Capture the cell that displays the provided text and extract its [x, y] central coordinate. 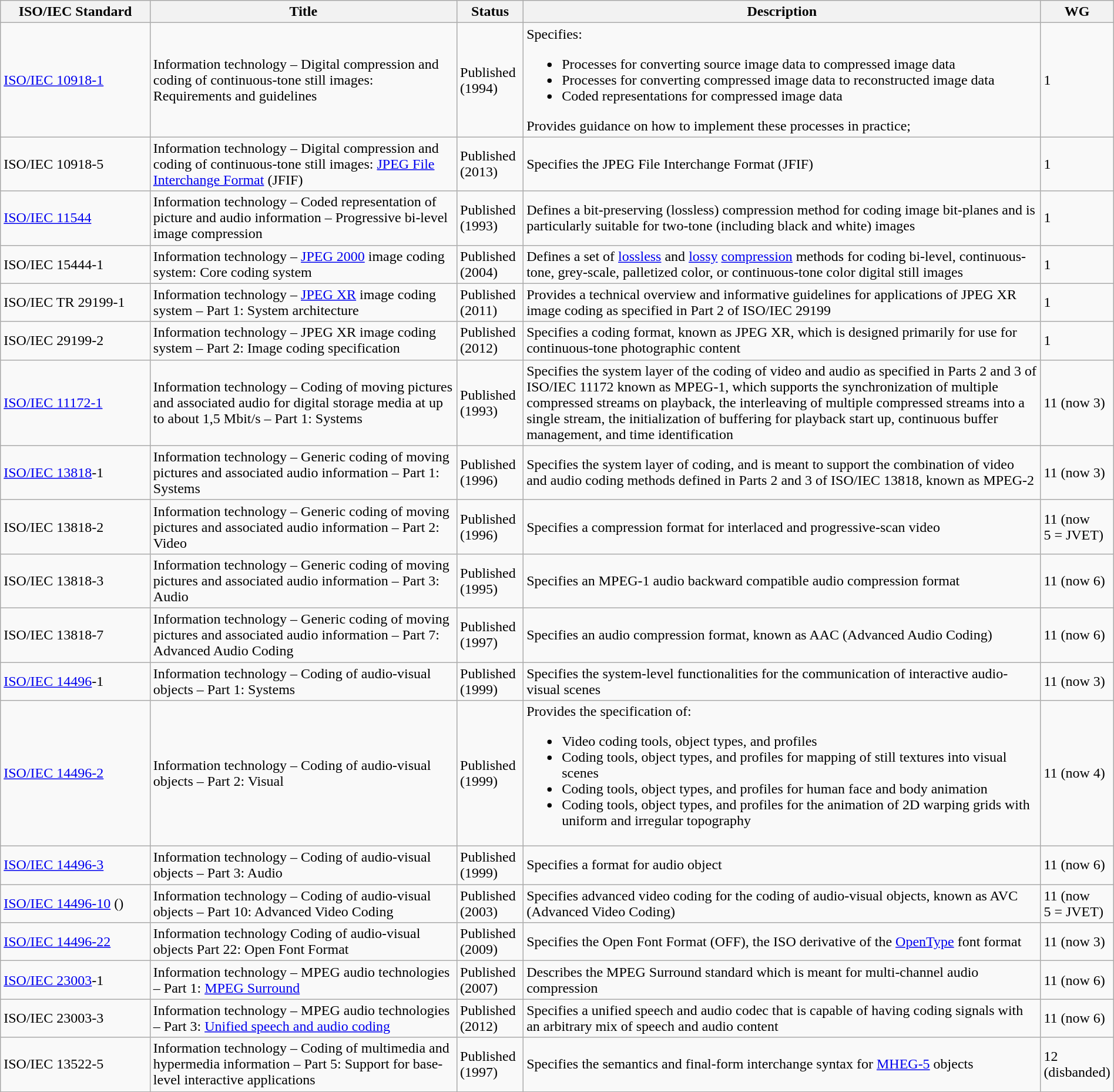
ISO/IEC 29199-2 [75, 341]
Provides a technical overview and informative guidelines for applications of JPEG XR image coding as specified in Part 2 of ISO/IEC 29199 [782, 302]
ISO/IEC TR 29199-1 [75, 302]
Information technology – MPEG audio technologies – Part 1: MPEG Surround [303, 980]
Specifies the system-level functionalities for the communication of interactive audio-visual scenes [782, 681]
Published (2004) [490, 264]
ISO/IEC 23003-1 [75, 980]
Published (2009) [490, 942]
ISO/IEC 11544 [75, 218]
ISO/IEC 13818-2 [75, 527]
Information technology – Coding of audio-visual objects – Part 2: Visual [303, 773]
Specifies an MPEG-1 audio backward compatible audio compression format [782, 581]
Describes the MPEG Surround standard which is meant for multi-channel audio compression [782, 980]
ISO/IEC 14496-2 [75, 773]
Title [303, 12]
Specifies the JPEG File Interchange Format (JFIF) [782, 164]
Information technology – Generic coding of moving pictures and associated audio information – Part 7: Advanced Audio Coding [303, 635]
ISO/IEC 14496-3 [75, 865]
ISO/IEC 23003-3 [75, 1018]
Published (2003) [490, 904]
Information technology – JPEG XR image coding system – Part 2: Image coding specification [303, 341]
Specifies the semantics and final-form interchange syntax for MHEG-5 objects [782, 1064]
Information technology – Coding of audio-visual objects – Part 3: Audio [303, 865]
Information technology – MPEG audio technologies – Part 3: Unified speech and audio coding [303, 1018]
Information technology – JPEG 2000 image coding system: Core coding system [303, 264]
ISO/IEC Standard [75, 12]
Published (2013) [490, 164]
ISO/IEC 14496-1 [75, 681]
ISO/IEC 14496-10 () [75, 904]
Specifies the Open Font Format (OFF), the ISO derivative of the OpenType font format [782, 942]
Information technology Coding of audio-visual objects Part 22: Open Font Format [303, 942]
ISO/IEC 10918-5 [75, 164]
Specifies a format for audio object [782, 865]
Information technology – Generic coding of moving pictures and associated audio information – Part 2: Video [303, 527]
Information technology – Coding of audio-visual objects – Part 10: Advanced Video Coding [303, 904]
Specifies a coding format, known as JPEG XR, which is designed primarily for use for continuous-tone photographic content [782, 341]
Published (1995) [490, 581]
ISO/IEC 13818-3 [75, 581]
Information technology – Coding of audio-visual objects – Part 1: Systems [303, 681]
Information technology – Digital compression and coding of continuous-tone still images: Requirements and guidelines [303, 80]
ISO/IEC 15444-1 [75, 264]
ISO/IEC 10918-1 [75, 80]
ISO/IEC 13818-1 [75, 473]
Information technology – Digital compression and coding of continuous-tone still images: JPEG File Interchange Format (JFIF) [303, 164]
Status [490, 12]
Information technology – Generic coding of moving pictures and associated audio information – Part 1: Systems [303, 473]
Specifies an audio compression format, known as AAC (Advanced Audio Coding) [782, 635]
Information technology – Coding of multimedia and hypermedia information – Part 5: Support for base-level interactive applications [303, 1064]
ISO/IEC 13522-5 [75, 1064]
Published (2007) [490, 980]
11 (now 4) [1077, 773]
Information technology – Generic coding of moving pictures and associated audio information – Part 3: Audio [303, 581]
Published (2011) [490, 302]
WG [1077, 12]
Information technology – Coding of moving pictures and associated audio for digital storage media at up to about 1,5 Mbit/s – Part 1: Systems [303, 403]
Information technology – JPEG XR image coding system – Part 1: System architecture [303, 302]
ISO/IEC 13818-7 [75, 635]
12 (disbanded) [1077, 1064]
Published (1994) [490, 80]
Specifies a compression format for interlaced and progressive-scan video [782, 527]
ISO/IEC 14496-22 [75, 942]
Description [782, 12]
ISO/IEC 11172-1 [75, 403]
Specifies a unified speech and audio codec that is capable of having coding signals with an arbitrary mix of speech and audio content [782, 1018]
Specifies advanced video coding for the coding of audio-visual objects, known as AVC (Advanced Video Coding) [782, 904]
Information technology – Coded representation of picture and audio information – Progressive bi-level image compression [303, 218]
